Pinpoint the cell where the given text exists, returning its (x, y) midpoint coordinate. 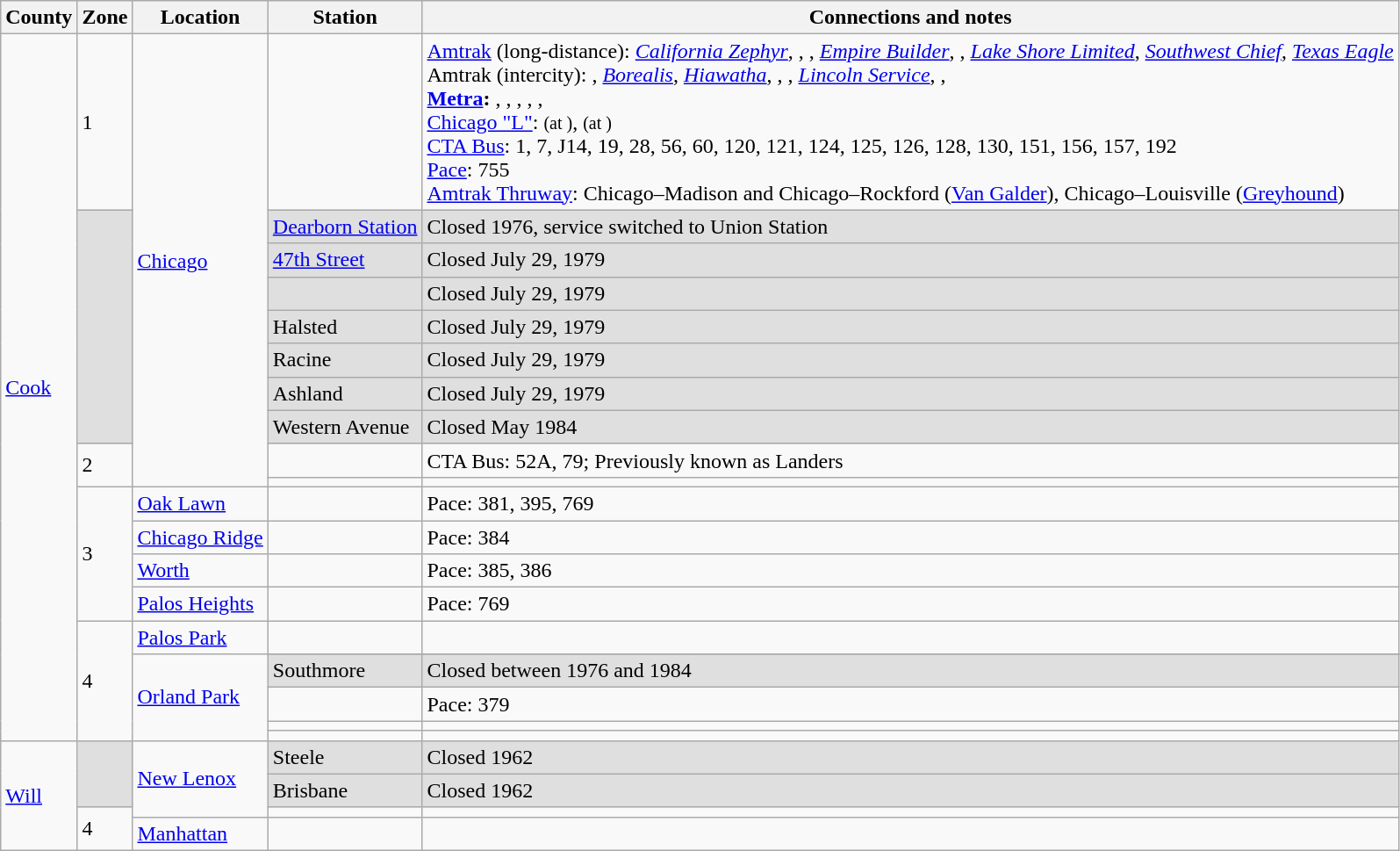
Southmore (345, 671)
Will (39, 796)
County (39, 18)
Steele (345, 757)
Racine (345, 360)
Station (345, 18)
Location (200, 18)
Pace: 769 (910, 604)
47th Street (345, 260)
Chicago (200, 261)
2 (105, 465)
New Lenox (200, 778)
Brisbane (345, 790)
Pace: 384 (910, 537)
Worth (200, 571)
Chicago Ridge (200, 537)
Closed between 1976 and 1984 (910, 671)
Pace: 381, 395, 769 (910, 503)
Ashland (345, 393)
Western Avenue (345, 427)
Palos Park (200, 638)
Closed 1976, service switched to Union Station (910, 227)
Closed May 1984 (910, 427)
Pace: 379 (910, 704)
Zone (105, 18)
1 (105, 122)
CTA Bus: 52A, 79; Previously known as Landers (910, 460)
Orland Park (200, 697)
Halsted (345, 327)
3 (105, 553)
Manhattan (200, 833)
Oak Lawn (200, 503)
Dearborn Station (345, 227)
Cook (39, 387)
Pace: 385, 386 (910, 571)
Palos Heights (200, 604)
Connections and notes (910, 18)
